Pinpoint the cell where the given text exists, returning its [X, Y] midpoint coordinate. 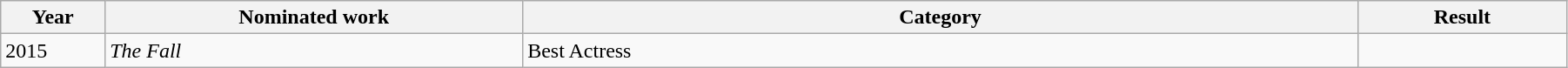
Result [1462, 17]
The Fall [314, 51]
2015 [53, 51]
Best Actress [941, 51]
Category [941, 17]
Nominated work [314, 17]
Year [53, 17]
